From the cell containing the given text, extract its center point as [x, y] coordinate. 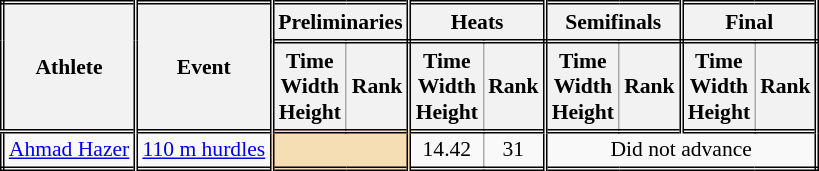
Final [749, 22]
Ahmad Hazer [69, 150]
Event [204, 67]
110 m hurdles [204, 150]
14.42 [446, 150]
Preliminaries [340, 22]
Did not advance [681, 150]
Heats [477, 22]
31 [514, 150]
Athlete [69, 67]
Semifinals [613, 22]
